Find where the given text appears and provide that cell's center as [x, y] coordinate. 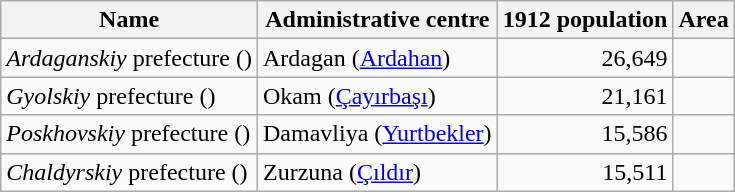
26,649 [585, 58]
Okam (Çayırbaşı) [377, 96]
Administrative centre [377, 20]
1912 population [585, 20]
Gyolskiy prefecture () [130, 96]
Area [704, 20]
15,586 [585, 134]
Ardaganskiy prefecture () [130, 58]
Zurzuna (Çıldır) [377, 172]
Ardagan (Ardahan) [377, 58]
Poskhovskiy prefecture () [130, 134]
Damavliya (Yurtbekler) [377, 134]
15,511 [585, 172]
Chaldyrskiy prefecture () [130, 172]
21,161 [585, 96]
Name [130, 20]
